Determine the (X, Y) coordinate at the center of the cell enclosing the given text.  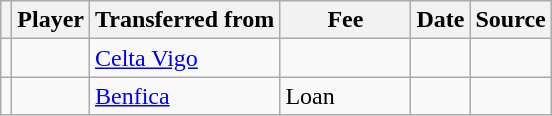
Benfica (185, 96)
Loan (346, 96)
Player (51, 20)
Source (510, 20)
Transferred from (185, 20)
Date (440, 20)
Celta Vigo (185, 58)
Fee (346, 20)
